Find where the given text appears and provide that cell's center as [X, Y] coordinate. 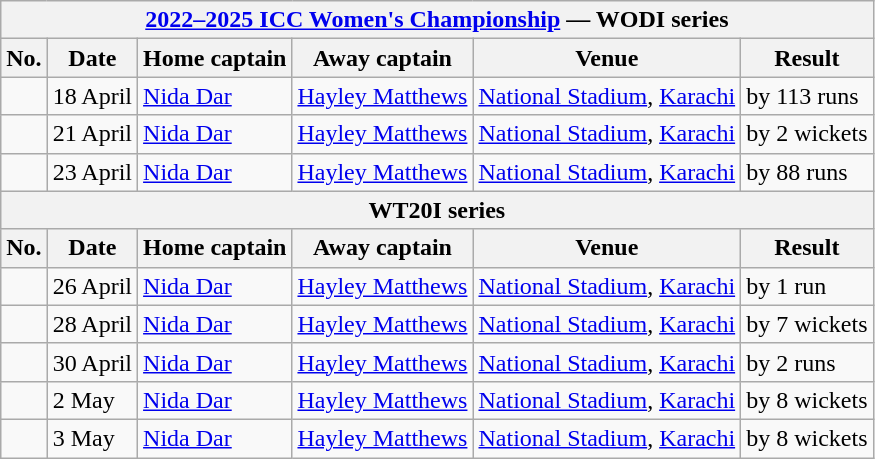
by 7 wickets [807, 324]
2022–2025 ICC Women's Championship — WODI series [437, 20]
by 2 wickets [807, 134]
28 April [92, 324]
30 April [92, 362]
by 113 runs [807, 96]
2 May [92, 400]
18 April [92, 96]
by 88 runs [807, 172]
by 1 run [807, 286]
21 April [92, 134]
23 April [92, 172]
3 May [92, 438]
WT20I series [437, 210]
by 2 runs [807, 362]
26 April [92, 286]
